Scan for the cell matching the given text and deliver its [X, Y] coordinate at center. 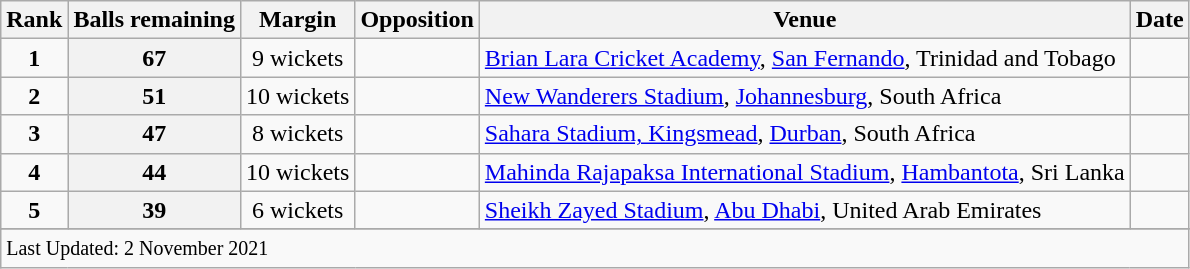
5 [34, 210]
Margin [297, 20]
Rank [34, 20]
6 wickets [297, 210]
47 [154, 134]
9 wickets [297, 58]
Sahara Stadium, Kingsmead, Durban, South Africa [804, 134]
2 [34, 96]
Sheikh Zayed Stadium, Abu Dhabi, United Arab Emirates [804, 210]
Opposition [417, 20]
39 [154, 210]
1 [34, 58]
Balls remaining [154, 20]
Last Updated: 2 November 2021 [596, 248]
New Wanderers Stadium, Johannesburg, South Africa [804, 96]
4 [34, 172]
Brian Lara Cricket Academy, San Fernando, Trinidad and Tobago [804, 58]
67 [154, 58]
Mahinda Rajapaksa International Stadium, Hambantota, Sri Lanka [804, 172]
Date [1160, 20]
3 [34, 134]
51 [154, 96]
Venue [804, 20]
8 wickets [297, 134]
44 [154, 172]
